Search for the cell housing the specified text and yield its [x, y] center coordinate. 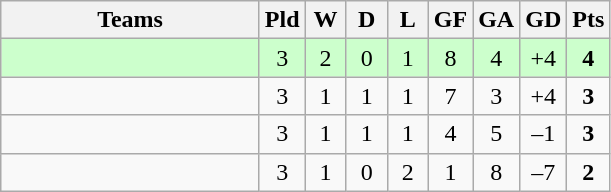
GF [450, 20]
Pts [588, 20]
D [366, 20]
Teams [130, 20]
L [408, 20]
W [326, 20]
–7 [544, 172]
GD [544, 20]
Pld [282, 20]
5 [496, 134]
7 [450, 96]
GA [496, 20]
–1 [544, 134]
